Scan for the cell matching the given text and deliver its [X, Y] coordinate at center. 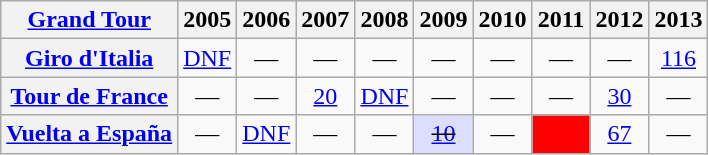
Giro d'Italia [90, 58]
2009 [444, 20]
67 [620, 134]
2006 [266, 20]
2007 [326, 20]
30 [620, 96]
10 [444, 134]
Grand Tour [90, 20]
2005 [208, 20]
116 [678, 58]
Tour de France [90, 96]
20 [326, 96]
2011 [561, 20]
2013 [678, 20]
2010 [502, 20]
Vuelta a España [90, 134]
2008 [384, 20]
2012 [620, 20]
